Output the (X, Y) coordinate of the center of the cell containing the given text.  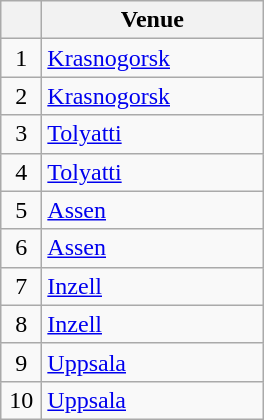
2 (22, 96)
Venue (152, 20)
5 (22, 210)
10 (22, 400)
3 (22, 134)
9 (22, 362)
1 (22, 58)
6 (22, 248)
4 (22, 172)
8 (22, 324)
7 (22, 286)
